Locate the cell with the specified text and output its (x, y) center coordinate. 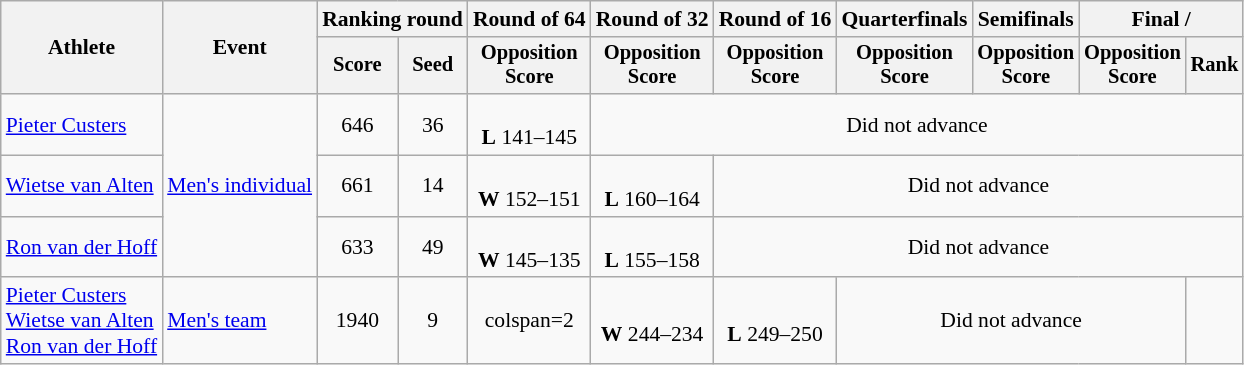
Men's individual (240, 186)
W 244–234 (652, 322)
Round of 64 (530, 19)
646 (358, 124)
Athlete (82, 48)
14 (433, 186)
Round of 32 (652, 19)
Seed (433, 66)
Final / (1161, 19)
661 (358, 186)
Pieter Custers (82, 124)
W 145–135 (530, 248)
L 141–145 (530, 124)
W 152–151 (530, 186)
Quarterfinals (904, 19)
36 (433, 124)
Men's team (240, 322)
Pieter CustersWietse van AltenRon van der Hoff (82, 322)
Score (358, 66)
1940 (358, 322)
L 160–164 (652, 186)
Round of 16 (776, 19)
L 155–158 (652, 248)
633 (358, 248)
Wietse van Alten (82, 186)
Ron van der Hoff (82, 248)
colspan=2 (530, 322)
Event (240, 48)
Ranking round (392, 19)
L 249–250 (776, 322)
Semifinals (1026, 19)
Rank (1215, 66)
9 (433, 322)
49 (433, 248)
